For the text-containing cell, return its midpoint in [X, Y] coordinate format. 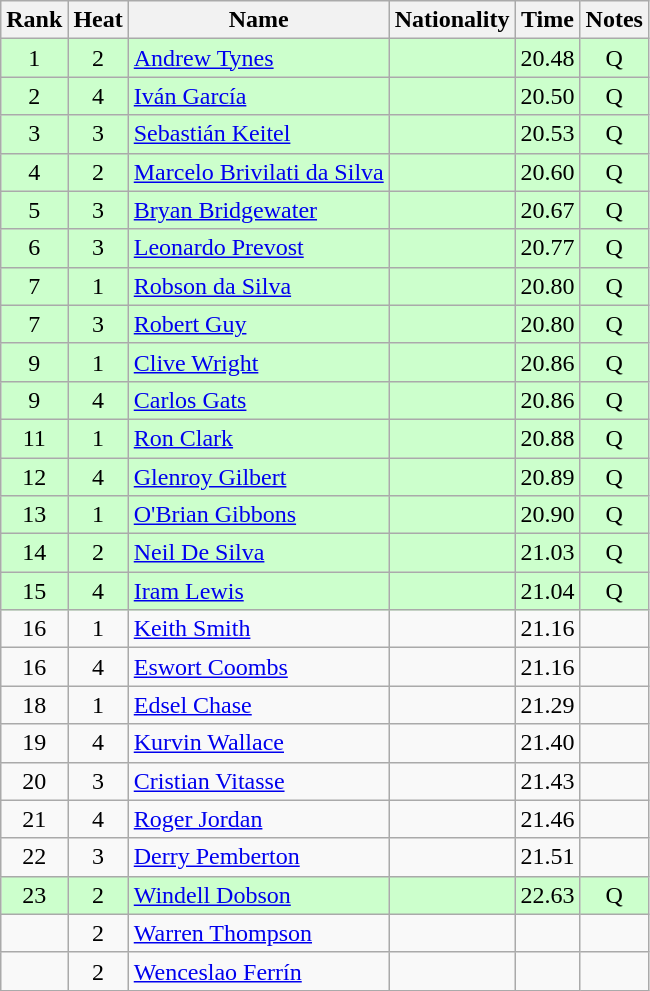
Cristian Vitasse [258, 781]
Derry Pemberton [258, 857]
Iván García [258, 96]
Notes [614, 20]
21.03 [548, 553]
Kurvin Wallace [258, 743]
Ron Clark [258, 438]
Sebastián Keitel [258, 134]
21.43 [548, 781]
20 [34, 781]
Eswort Coombs [258, 667]
Clive Wright [258, 362]
Neil De Silva [258, 553]
Robson da Silva [258, 286]
O'Brian Gibbons [258, 515]
21.51 [548, 857]
Andrew Tynes [258, 58]
19 [34, 743]
20.77 [548, 248]
Carlos Gats [258, 400]
Nationality [452, 20]
20.60 [548, 172]
Edsel Chase [258, 705]
20.88 [548, 438]
5 [34, 210]
11 [34, 438]
Wenceslao Ferrín [258, 971]
21.04 [548, 591]
Time [548, 20]
21.29 [548, 705]
23 [34, 895]
22.63 [548, 895]
Rank [34, 20]
14 [34, 553]
18 [34, 705]
Glenroy Gilbert [258, 477]
Name [258, 20]
20.90 [548, 515]
13 [34, 515]
12 [34, 477]
Keith Smith [258, 629]
Iram Lewis [258, 591]
15 [34, 591]
Roger Jordan [258, 819]
6 [34, 248]
22 [34, 857]
20.50 [548, 96]
21.40 [548, 743]
Warren Thompson [258, 933]
Robert Guy [258, 324]
Bryan Bridgewater [258, 210]
21.46 [548, 819]
20.67 [548, 210]
20.53 [548, 134]
Windell Dobson [258, 895]
Leonardo Prevost [258, 248]
21 [34, 819]
20.48 [548, 58]
Marcelo Brivilati da Silva [258, 172]
20.89 [548, 477]
Heat [98, 20]
